Identify which cell holds the provided text, then report its [x, y] central coordinate. 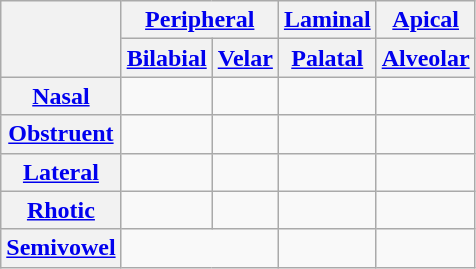
Semivowel [61, 248]
Obstruent [61, 134]
Apical [426, 20]
Bilabial [166, 58]
Alveolar [426, 58]
Palatal [327, 58]
Rhotic [61, 210]
Nasal [61, 96]
Peripheral [200, 20]
Velar [245, 58]
Lateral [61, 172]
Laminal [327, 20]
